Provide the [X, Y] coordinate of the cell's center where the given text is located.  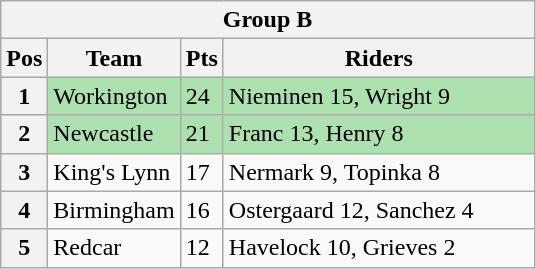
Nieminen 15, Wright 9 [378, 96]
Group B [268, 20]
Workington [114, 96]
Newcastle [114, 134]
24 [202, 96]
Ostergaard 12, Sanchez 4 [378, 210]
Pts [202, 58]
2 [24, 134]
Riders [378, 58]
3 [24, 172]
12 [202, 248]
Franc 13, Henry 8 [378, 134]
21 [202, 134]
King's Lynn [114, 172]
16 [202, 210]
Redcar [114, 248]
4 [24, 210]
1 [24, 96]
Nermark 9, Topinka 8 [378, 172]
Birmingham [114, 210]
17 [202, 172]
Team [114, 58]
5 [24, 248]
Havelock 10, Grieves 2 [378, 248]
Pos [24, 58]
